Find where the given text appears and provide that cell's center as [x, y] coordinate. 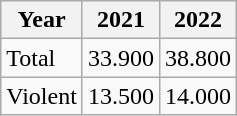
Total [42, 58]
38.800 [198, 58]
14.000 [198, 96]
33.900 [120, 58]
2021 [120, 20]
Year [42, 20]
Violent [42, 96]
2022 [198, 20]
13.500 [120, 96]
